Provide the [x, y] coordinate of the cell's center where the given text is located.  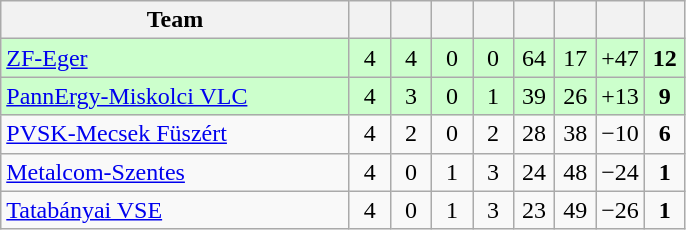
12 [664, 58]
+13 [620, 96]
ZF-Eger [176, 58]
9 [664, 96]
24 [534, 172]
−26 [620, 210]
48 [576, 172]
38 [576, 134]
49 [576, 210]
Metalcom-Szentes [176, 172]
64 [534, 58]
+47 [620, 58]
17 [576, 58]
6 [664, 134]
Tatabányai VSE [176, 210]
PVSK-Mecsek Füszért [176, 134]
−10 [620, 134]
39 [534, 96]
Team [176, 20]
28 [534, 134]
−24 [620, 172]
23 [534, 210]
26 [576, 96]
PannErgy-Miskolci VLC [176, 96]
